Extract the (x, y) coordinate from the center of the cell holding the provided text.  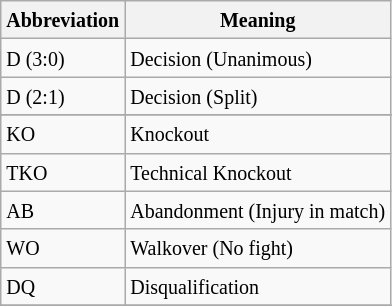
TKO (63, 172)
KO (63, 134)
AB (63, 210)
DQ (63, 286)
Decision (Unanimous) (258, 58)
Disqualification (258, 286)
D (2:1) (63, 96)
Decision (Split) (258, 96)
Walkover (No fight) (258, 248)
Knockout (258, 134)
Meaning (258, 20)
D (3:0) (63, 58)
WO (63, 248)
Abbreviation (63, 20)
Abandonment (Injury in match) (258, 210)
Technical Knockout (258, 172)
